Determine the [X, Y] coordinate at the center of the cell enclosing the given text.  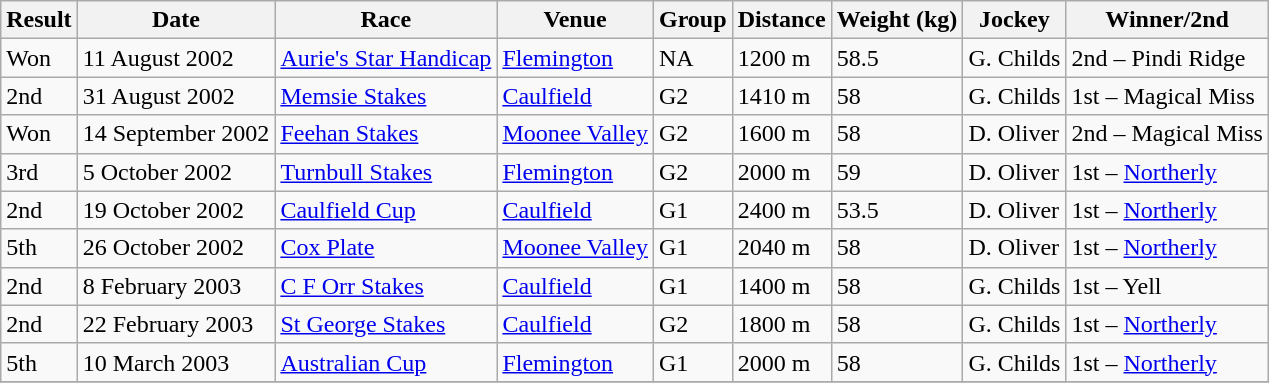
Turnbull Stakes [386, 172]
59 [897, 172]
Date [176, 20]
1200 m [782, 58]
10 March 2003 [176, 362]
31 August 2002 [176, 96]
Feehan Stakes [386, 134]
14 September 2002 [176, 134]
Venue [576, 20]
22 February 2003 [176, 324]
Group [692, 20]
2nd – Magical Miss [1167, 134]
NA [692, 58]
1st – Magical Miss [1167, 96]
1st – Yell [1167, 286]
1410 m [782, 96]
Jockey [1014, 20]
Memsie Stakes [386, 96]
Race [386, 20]
8 February 2003 [176, 286]
26 October 2002 [176, 248]
2400 m [782, 210]
Distance [782, 20]
19 October 2002 [176, 210]
Australian Cup [386, 362]
1600 m [782, 134]
C F Orr Stakes [386, 286]
Aurie's Star Handicap [386, 58]
1800 m [782, 324]
1400 m [782, 286]
Caulfield Cup [386, 210]
11 August 2002 [176, 58]
2040 m [782, 248]
Weight (kg) [897, 20]
St George Stakes [386, 324]
5 October 2002 [176, 172]
58.5 [897, 58]
Cox Plate [386, 248]
3rd [39, 172]
2nd – Pindi Ridge [1167, 58]
Winner/2nd [1167, 20]
Result [39, 20]
53.5 [897, 210]
